Provide the (x, y) coordinate of the cell's center where the given text is located.  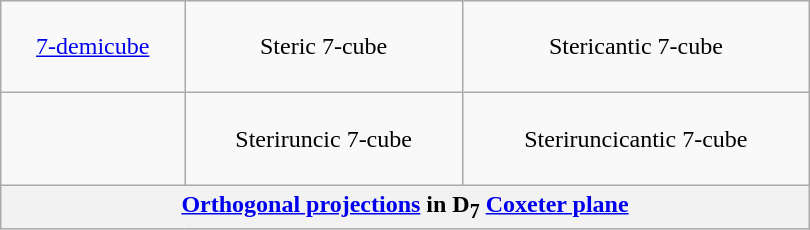
7-demicube (93, 47)
Orthogonal projections in D7 Coxeter plane (405, 207)
Steric 7-cube (324, 47)
Steriruncic 7-cube (324, 139)
Steriruncicantic 7-cube (636, 139)
Stericantic 7-cube (636, 47)
